Return [x, y] of the center of cell containing provided text 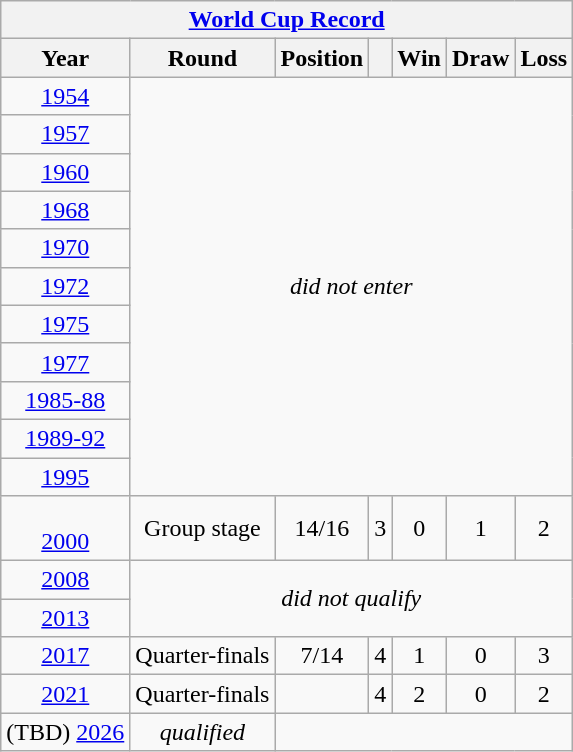
did not enter [352, 286]
1954 [66, 96]
14/16 [322, 528]
1995 [66, 477]
Group stage [202, 528]
1960 [66, 172]
1975 [66, 324]
2017 [66, 656]
Round [202, 58]
1989-92 [66, 438]
Draw [480, 58]
1985-88 [66, 400]
Year [66, 58]
Position [322, 58]
1970 [66, 248]
1968 [66, 210]
2013 [66, 618]
2000 [66, 528]
(TBD) 2026 [66, 732]
Loss [544, 58]
1957 [66, 134]
1972 [66, 286]
2021 [66, 694]
1977 [66, 362]
qualified [202, 732]
7/14 [322, 656]
2008 [66, 580]
World Cup Record [287, 20]
Win [420, 58]
did not qualify [352, 599]
